Scan for the cell matching the given text and deliver its [x, y] coordinate at center. 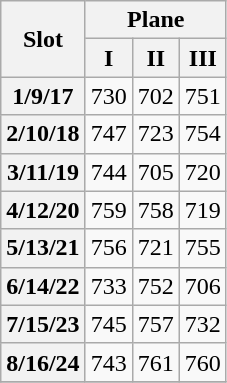
744 [108, 172]
3/11/19 [43, 172]
761 [156, 362]
758 [156, 210]
747 [108, 134]
5/13/21 [43, 248]
743 [108, 362]
755 [202, 248]
7/15/23 [43, 324]
721 [156, 248]
4/12/20 [43, 210]
1/9/17 [43, 96]
706 [202, 286]
II [156, 58]
751 [202, 96]
732 [202, 324]
720 [202, 172]
705 [156, 172]
752 [156, 286]
756 [108, 248]
8/16/24 [43, 362]
Slot [43, 39]
I [108, 58]
2/10/18 [43, 134]
702 [156, 96]
719 [202, 210]
III [202, 58]
723 [156, 134]
754 [202, 134]
757 [156, 324]
759 [108, 210]
Plane [156, 20]
760 [202, 362]
730 [108, 96]
6/14/22 [43, 286]
733 [108, 286]
745 [108, 324]
